Pinpoint the cell where the given text exists, returning its (X, Y) midpoint coordinate. 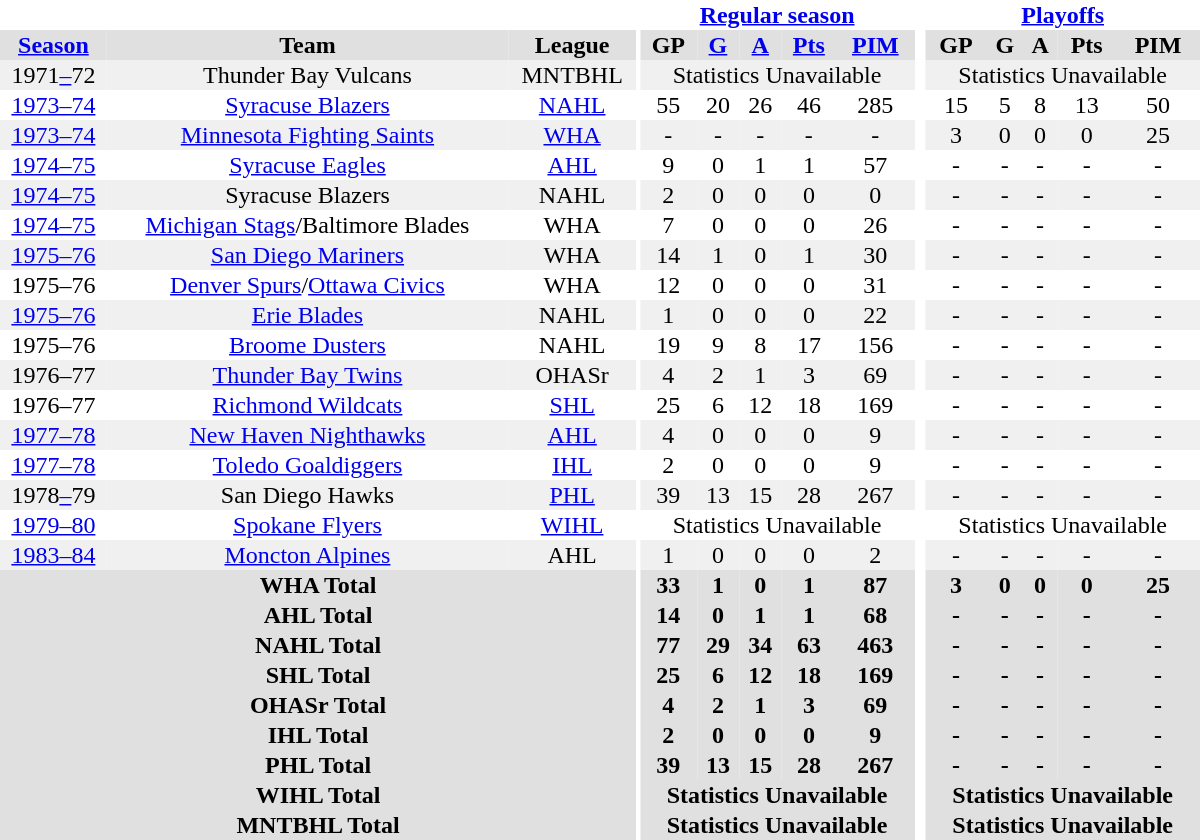
Thunder Bay Vulcans (308, 75)
Erie Blades (308, 315)
Moncton Alpines (308, 555)
1978–79 (54, 495)
New Haven Nighthawks (308, 435)
63 (808, 645)
1983–84 (54, 555)
IHL Total (318, 735)
San Diego Mariners (308, 255)
31 (875, 285)
285 (875, 105)
PHL (572, 495)
Toledo Goaldiggers (308, 465)
San Diego Hawks (308, 495)
WHA Total (318, 585)
1979–80 (54, 525)
OHASr Total (318, 705)
22 (875, 315)
Spokane Flyers (308, 525)
Season (54, 45)
SHL (572, 405)
19 (668, 345)
1971–72 (54, 75)
33 (668, 585)
OHASr (572, 375)
MNTBHL (572, 75)
WIHL Total (318, 795)
Richmond Wildcats (308, 405)
Playoffs (1062, 15)
156 (875, 345)
34 (760, 645)
SHL Total (318, 675)
463 (875, 645)
77 (668, 645)
30 (875, 255)
17 (808, 345)
NAHL Total (318, 645)
68 (875, 615)
Syracuse Eagles (308, 165)
PHL Total (318, 765)
7 (668, 225)
Broome Dusters (308, 345)
Thunder Bay Twins (308, 375)
57 (875, 165)
Denver Spurs/Ottawa Civics (308, 285)
5 (1005, 105)
55 (668, 105)
Team (308, 45)
MNTBHL Total (318, 825)
Regular season (777, 15)
20 (718, 105)
29 (718, 645)
46 (808, 105)
IHL (572, 465)
WIHL (572, 525)
87 (875, 585)
Michigan Stags/Baltimore Blades (308, 225)
Minnesota Fighting Saints (308, 135)
League (572, 45)
AHL Total (318, 615)
50 (1158, 105)
